Detect which cell encompasses the target text, then output its [x, y] center coordinate. 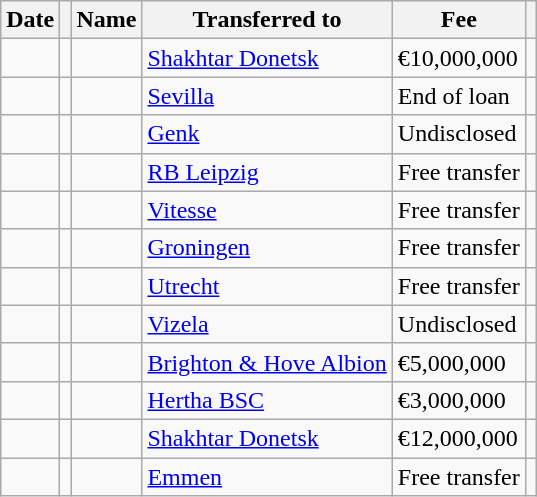
€10,000,000 [458, 58]
Sevilla [267, 96]
Vitesse [267, 210]
Name [106, 20]
Vizela [267, 324]
Emmen [267, 477]
Brighton & Hove Albion [267, 362]
RB Leipzig [267, 172]
Genk [267, 134]
€12,000,000 [458, 438]
Groningen [267, 248]
Transferred to [267, 20]
€3,000,000 [458, 400]
Hertha BSC [267, 400]
Date [30, 20]
€5,000,000 [458, 362]
Fee [458, 20]
Utrecht [267, 286]
End of loan [458, 96]
